Detect which cell encompasses the target text, then output its [X, Y] center coordinate. 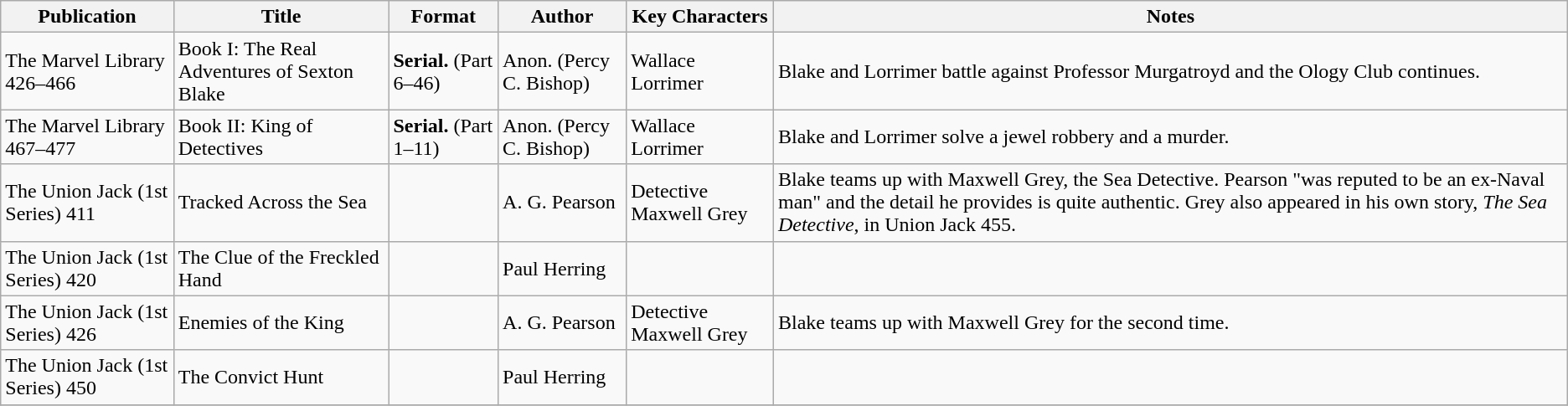
The Union Jack (1st Series) 450 [87, 377]
Author [563, 17]
Blake and Lorrimer solve a jewel robbery and a murder. [1170, 137]
Publication [87, 17]
The Marvel Library 467–477 [87, 137]
Serial. (Part 1–11) [444, 137]
Book II: King of Detectives [281, 137]
Blake teams up with Maxwell Grey for the second time. [1170, 323]
Key Characters [700, 17]
The Convict Hunt [281, 377]
Tracked Across the Sea [281, 203]
The Union Jack (1st Series) 411 [87, 203]
The Marvel Library 426–466 [87, 71]
Title [281, 17]
Blake and Lorrimer battle against Professor Murgatroyd and the Ology Club continues. [1170, 71]
The Clue of the Freckled Hand [281, 268]
The Union Jack (1st Series) 420 [87, 268]
Enemies of the King [281, 323]
Format [444, 17]
Serial. (Part 6–46) [444, 71]
The Union Jack (1st Series) 426 [87, 323]
Book I: The Real Adventures of Sexton Blake [281, 71]
Notes [1170, 17]
